Capture the cell that displays the provided text and extract its (X, Y) central coordinate. 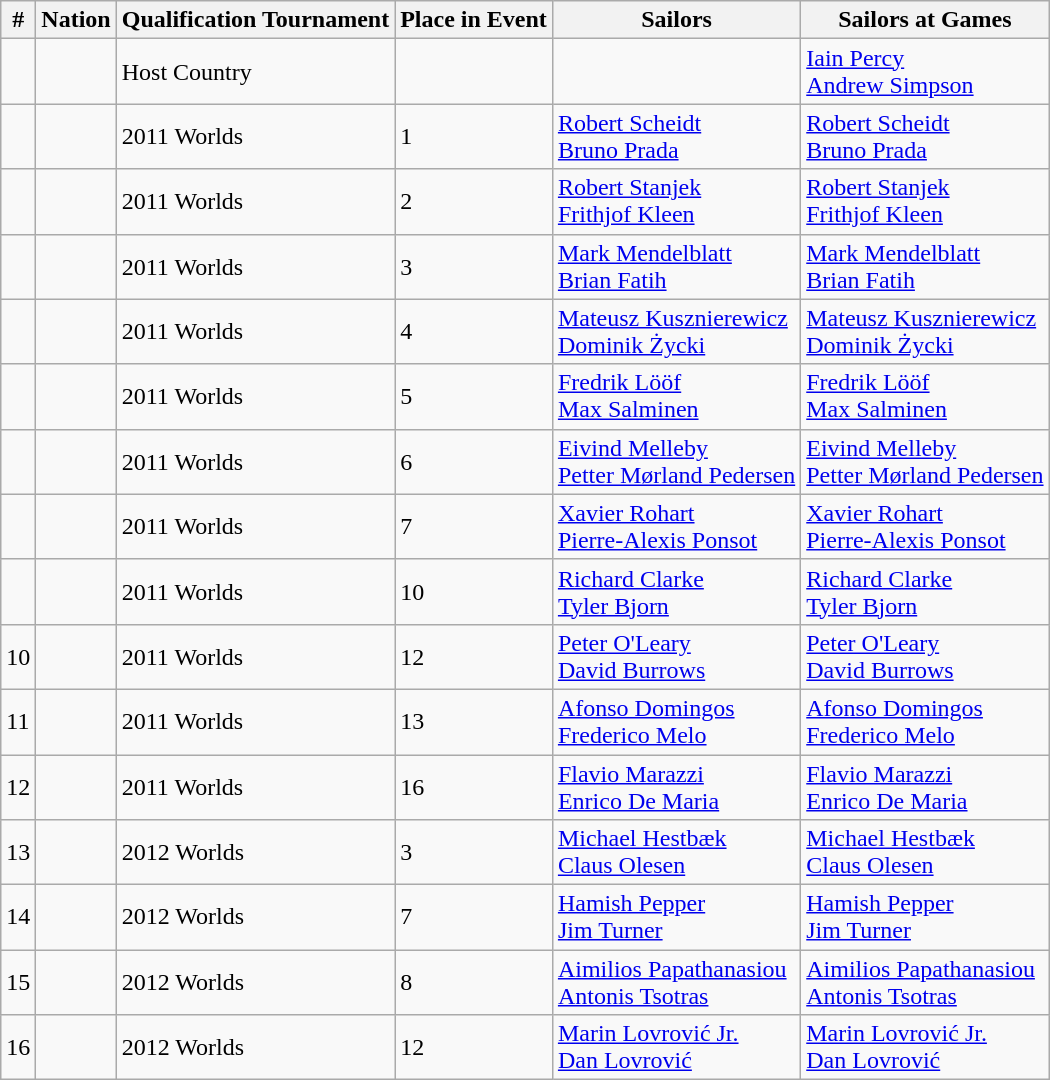
Host Country (255, 72)
Nation (76, 20)
8 (474, 982)
14 (18, 918)
# (18, 20)
Qualification Tournament (255, 20)
Sailors (676, 20)
6 (474, 462)
1 (474, 136)
4 (474, 332)
5 (474, 396)
2 (474, 202)
Place in Event (474, 20)
Iain PercyAndrew Simpson (925, 72)
11 (18, 722)
Sailors at Games (925, 20)
15 (18, 982)
